Capture the cell that displays the provided text and extract its (x, y) central coordinate. 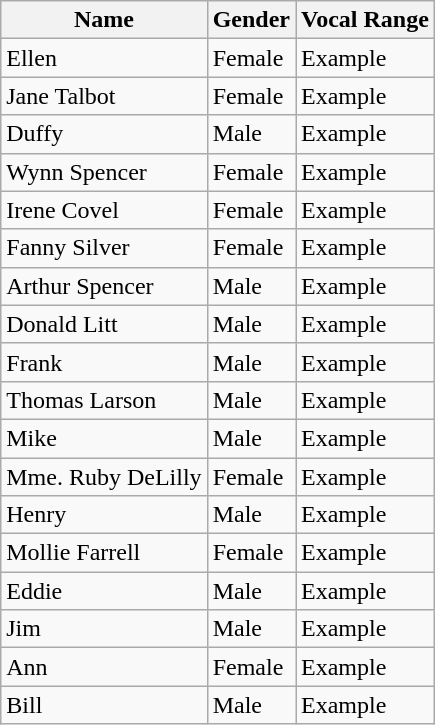
Vocal Range (366, 20)
Jim (104, 629)
Gender (251, 20)
Ann (104, 667)
Irene Covel (104, 210)
Thomas Larson (104, 400)
Duffy (104, 134)
Bill (104, 705)
Henry (104, 515)
Jane Talbot (104, 96)
Fanny Silver (104, 248)
Wynn Spencer (104, 172)
Mme. Ruby DeLilly (104, 477)
Name (104, 20)
Mollie Farrell (104, 553)
Eddie (104, 591)
Donald Litt (104, 324)
Frank (104, 362)
Arthur Spencer (104, 286)
Ellen (104, 58)
Mike (104, 438)
